From the cell containing the given text, extract its center point as (X, Y) coordinate. 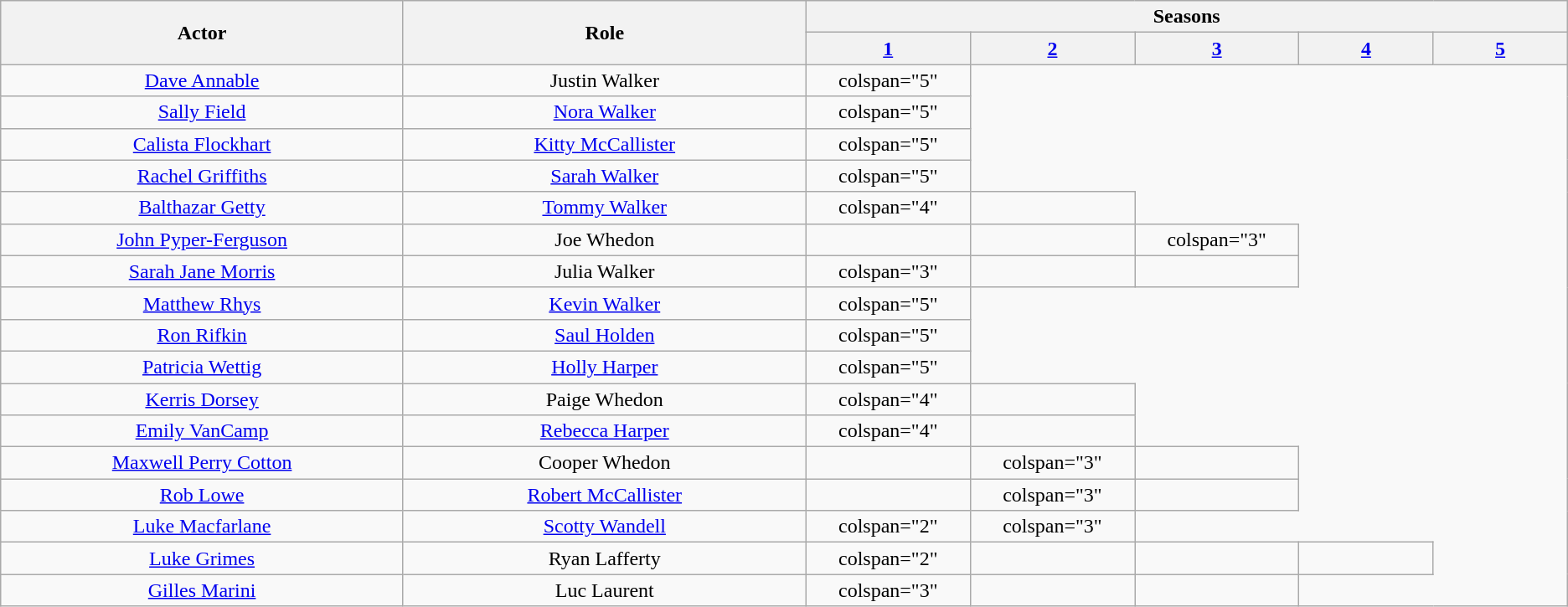
Julia Walker (605, 271)
Sarah Jane Morris (203, 271)
4 (1366, 49)
5 (1500, 49)
1 (888, 49)
Joe Whedon (605, 239)
Rob Lowe (203, 495)
Rebecca Harper (605, 431)
Seasons (1186, 17)
Matthew Rhys (203, 303)
Ryan Lafferty (605, 558)
Kerris Dorsey (203, 399)
Saul Holden (605, 335)
Rachel Griffiths (203, 176)
Actor (203, 33)
Luke Macfarlane (203, 527)
Maxwell Perry Cotton (203, 463)
Luc Laurent (605, 590)
Gilles Marini (203, 590)
Tommy Walker (605, 208)
Holly Harper (605, 367)
Role (605, 33)
Emily VanCamp (203, 431)
John Pyper-Ferguson (203, 239)
Sally Field (203, 112)
Scotty Wandell (605, 527)
Kitty McCallister (605, 144)
Patricia Wettig (203, 367)
Justin Walker (605, 80)
Paige Whedon (605, 399)
Kevin Walker (605, 303)
Balthazar Getty (203, 208)
Sarah Walker (605, 176)
2 (1052, 49)
Ron Rifkin (203, 335)
Cooper Whedon (605, 463)
Nora Walker (605, 112)
3 (1217, 49)
Calista Flockhart (203, 144)
Robert McCallister (605, 495)
Luke Grimes (203, 558)
Dave Annable (203, 80)
